Determine the (x, y) coordinate at the center of the cell enclosing the given text.  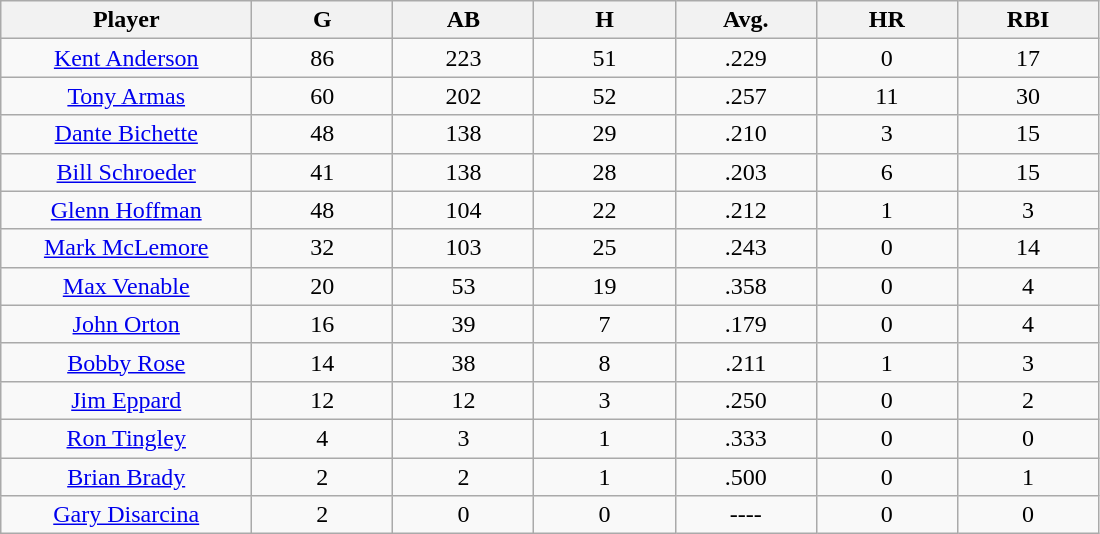
.250 (746, 400)
28 (604, 172)
.211 (746, 362)
Player (126, 20)
8 (604, 362)
HR (886, 20)
Kent Anderson (126, 58)
Glenn Hoffman (126, 210)
Ron Tingley (126, 438)
22 (604, 210)
Bobby Rose (126, 362)
Tony Armas (126, 96)
20 (322, 286)
29 (604, 134)
.257 (746, 96)
41 (322, 172)
H (604, 20)
Brian Brady (126, 477)
39 (464, 324)
Mark McLemore (126, 248)
53 (464, 286)
.229 (746, 58)
.210 (746, 134)
Bill Schroeder (126, 172)
223 (464, 58)
17 (1028, 58)
Jim Eppard (126, 400)
7 (604, 324)
.179 (746, 324)
.203 (746, 172)
RBI (1028, 20)
.358 (746, 286)
Avg. (746, 20)
38 (464, 362)
Dante Bichette (126, 134)
103 (464, 248)
.243 (746, 248)
86 (322, 58)
.500 (746, 477)
.333 (746, 438)
25 (604, 248)
AB (464, 20)
32 (322, 248)
G (322, 20)
Max Venable (126, 286)
51 (604, 58)
60 (322, 96)
202 (464, 96)
---- (746, 515)
6 (886, 172)
19 (604, 286)
.212 (746, 210)
104 (464, 210)
11 (886, 96)
30 (1028, 96)
John Orton (126, 324)
16 (322, 324)
Gary Disarcina (126, 515)
52 (604, 96)
